Extract the (X, Y) coordinate from the center of the cell holding the provided text.  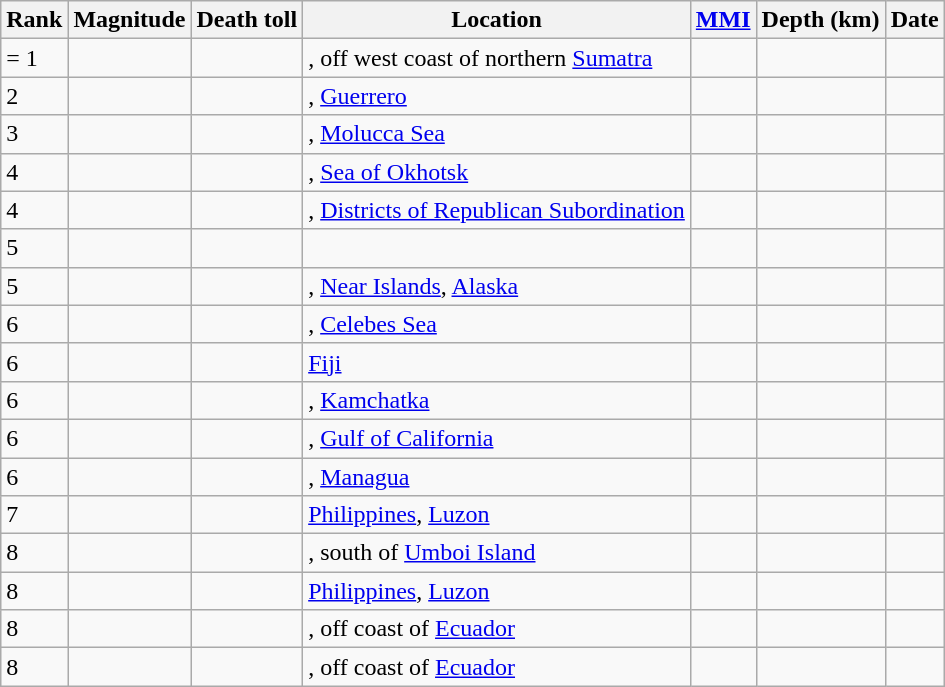
= 1 (34, 58)
, Near Islands, Alaska (497, 286)
, Sea of Okhotsk (497, 172)
Date (914, 20)
Fiji (497, 362)
MMI (723, 20)
Location (497, 20)
, Guerrero (497, 96)
2 (34, 96)
Death toll (247, 20)
, Molucca Sea (497, 134)
, Kamchatka (497, 400)
, Managua (497, 477)
7 (34, 515)
Magnitude (130, 20)
Depth (km) (820, 20)
, south of Umboi Island (497, 553)
, Celebes Sea (497, 324)
, Districts of Republican Subordination (497, 210)
, off west coast of northern Sumatra (497, 58)
3 (34, 134)
Rank (34, 20)
, Gulf of California (497, 438)
